Scan for the cell matching the given text and deliver its [X, Y] coordinate at center. 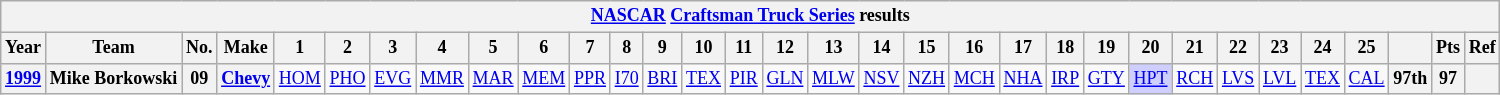
8 [626, 48]
6 [544, 48]
11 [744, 48]
NSV [882, 78]
MEM [544, 78]
15 [927, 48]
RCH [1195, 78]
25 [1366, 48]
20 [1150, 48]
18 [1066, 48]
23 [1280, 48]
21 [1195, 48]
NASCAR Craftsman Truck Series results [750, 16]
9 [662, 48]
97 [1448, 78]
EVG [393, 78]
7 [590, 48]
16 [974, 48]
19 [1106, 48]
MAR [493, 78]
14 [882, 48]
Pts [1448, 48]
MMR [442, 78]
I70 [626, 78]
MLW [834, 78]
CAL [1366, 78]
No. [200, 48]
Ref [1482, 48]
PIR [744, 78]
Mike Borkowski [113, 78]
GLN [785, 78]
Chevy [246, 78]
LVL [1280, 78]
IRP [1066, 78]
1 [300, 48]
13 [834, 48]
BRI [662, 78]
Team [113, 48]
1999 [24, 78]
97th [1410, 78]
PHO [348, 78]
3 [393, 48]
Make [246, 48]
12 [785, 48]
4 [442, 48]
MCH [974, 78]
Year [24, 48]
PPR [590, 78]
HOM [300, 78]
24 [1323, 48]
5 [493, 48]
GTY [1106, 78]
HPT [1150, 78]
09 [200, 78]
2 [348, 48]
10 [704, 48]
NHA [1023, 78]
17 [1023, 48]
NZH [927, 78]
LVS [1238, 78]
22 [1238, 48]
